Scan for the cell matching the given text and deliver its (X, Y) coordinate at center. 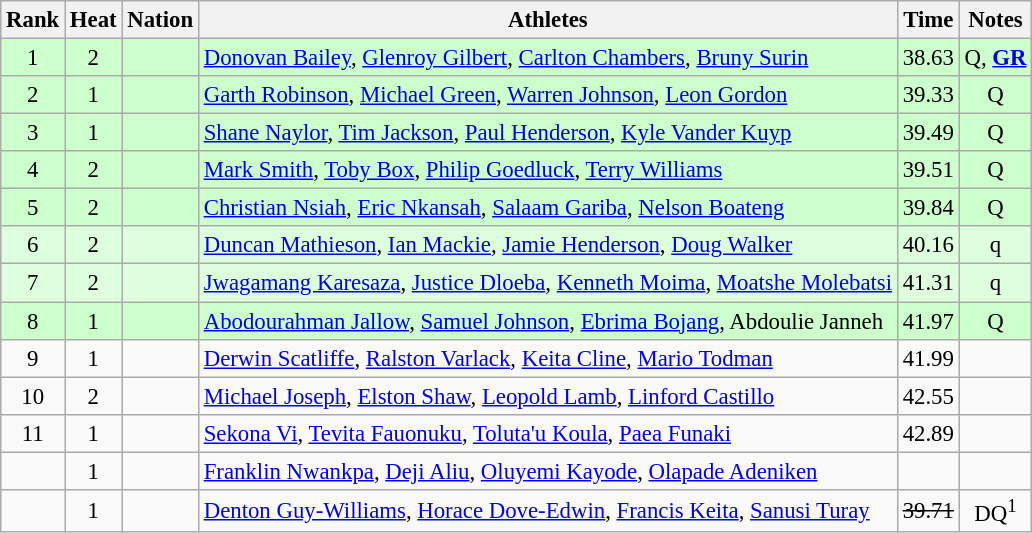
39.51 (928, 170)
7 (33, 283)
Q, GR (996, 58)
5 (33, 208)
Jwagamang Karesaza, Justice Dloeba, Kenneth Moima, Moatshe Molebatsi (548, 283)
41.97 (928, 321)
3 (33, 133)
Heat (94, 20)
Donovan Bailey, Glenroy Gilbert, Carlton Chambers, Bruny Surin (548, 58)
Notes (996, 20)
42.89 (928, 433)
Michael Joseph, Elston Shaw, Leopold Lamb, Linford Castillo (548, 396)
Derwin Scatliffe, Ralston Varlack, Keita Cline, Mario Todman (548, 358)
41.31 (928, 283)
41.99 (928, 358)
39.49 (928, 133)
Abodourahman Jallow, Samuel Johnson, Ebrima Bojang, Abdoulie Janneh (548, 321)
Time (928, 20)
Franklin Nwankpa, Deji Aliu, Oluyemi Kayode, Olapade Adeniken (548, 471)
39.33 (928, 95)
Nation (160, 20)
6 (33, 245)
4 (33, 170)
9 (33, 358)
Denton Guy-Williams, Horace Dove-Edwin, Francis Keita, Sanusi Turay (548, 511)
38.63 (928, 58)
8 (33, 321)
Rank (33, 20)
Duncan Mathieson, Ian Mackie, Jamie Henderson, Doug Walker (548, 245)
42.55 (928, 396)
Shane Naylor, Tim Jackson, Paul Henderson, Kyle Vander Kuyp (548, 133)
Athletes (548, 20)
Garth Robinson, Michael Green, Warren Johnson, Leon Gordon (548, 95)
10 (33, 396)
Mark Smith, Toby Box, Philip Goedluck, Terry Williams (548, 170)
11 (33, 433)
Christian Nsiah, Eric Nkansah, Salaam Gariba, Nelson Boateng (548, 208)
39.84 (928, 208)
DQ1 (996, 511)
Sekona Vi, Tevita Fauonuku, Toluta'u Koula, Paea Funaki (548, 433)
40.16 (928, 245)
39.71 (928, 511)
